For the text-containing cell, return its midpoint in [X, Y] coordinate format. 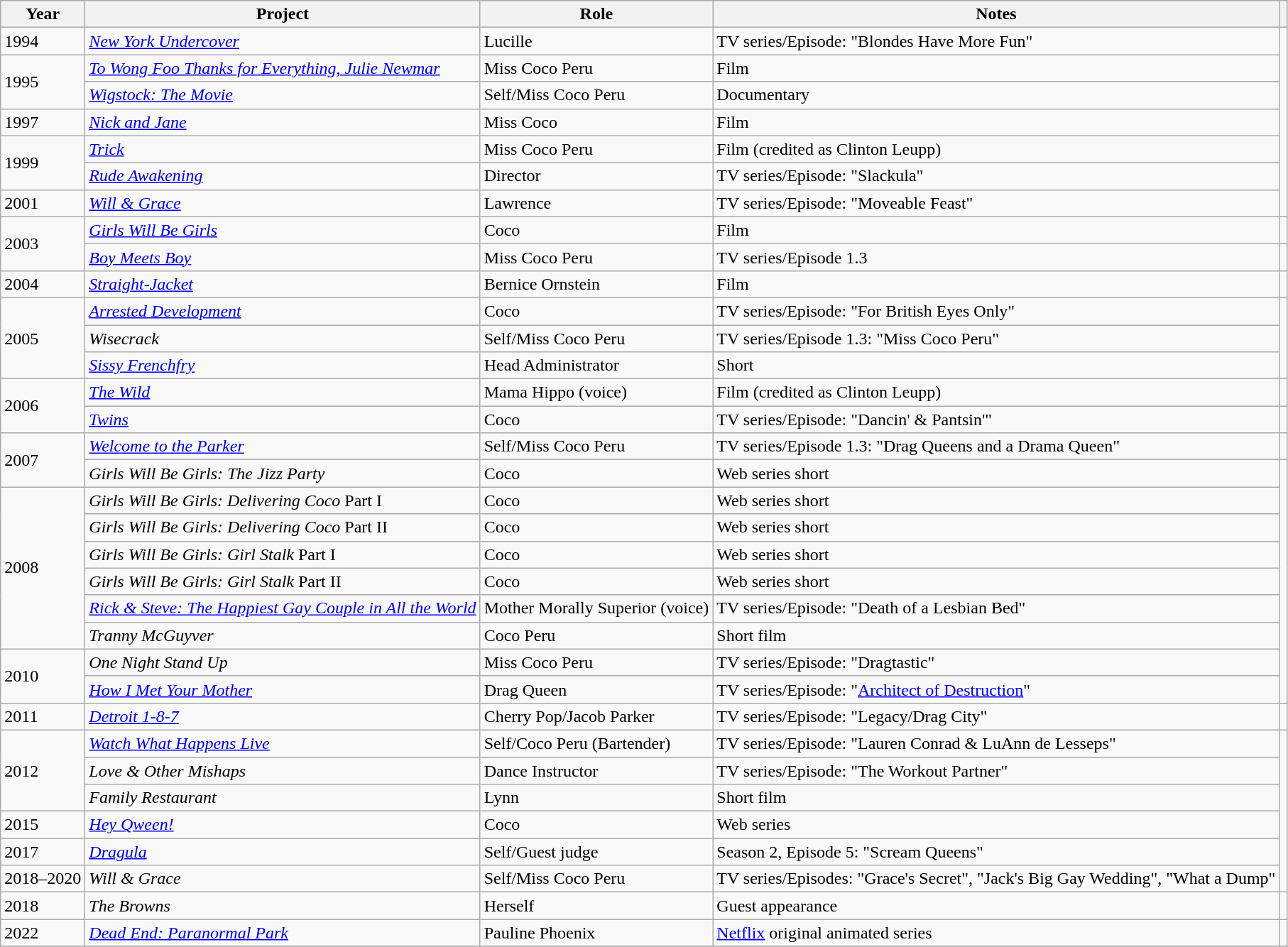
Bernice Ornstein [596, 284]
TV series/Episode: "For British Eyes Only" [996, 311]
2017 [43, 852]
Wigstock: The Movie [283, 95]
Herself [596, 906]
Self/Guest judge [596, 852]
Self/Coco Peru (Bartender) [596, 743]
2008 [43, 568]
1994 [43, 41]
2011 [43, 716]
Trick [283, 149]
Wisecrack [283, 339]
Tranny McGuyver [283, 635]
Nick and Jane [283, 122]
TV series/Episode: "Lauren Conrad & LuAnn de Lesseps" [996, 743]
2004 [43, 284]
Straight-Jacket [283, 284]
Miss Coco [596, 122]
Detroit 1-8-7 [283, 716]
Netflix original animated series [996, 933]
Sissy Frenchfry [283, 366]
The Wild [283, 393]
Girls Will Be Girls: Girl Stalk Part II [283, 581]
Girls Will Be Girls: The Jizz Party [283, 474]
Mama Hippo (voice) [596, 393]
Dragula [283, 852]
2006 [43, 406]
Season 2, Episode 5: "Scream Queens" [996, 852]
Arrested Development [283, 311]
TV series/Episode: "Death of a Lesbian Bed" [996, 608]
Watch What Happens Live [283, 743]
Lynn [596, 798]
TV series/Episode: "Dancin' & Pantsin'" [996, 420]
Boy Meets Boy [283, 257]
2001 [43, 203]
2012 [43, 770]
Director [596, 176]
TV series/Episode: "Blondes Have More Fun" [996, 41]
Family Restaurant [283, 798]
Girls Will Be Girls [283, 230]
TV series/Episode 1.3: "Miss Coco Peru" [996, 339]
Rude Awakening [283, 176]
Guest appearance [996, 906]
Drag Queen [596, 689]
TV series/Episode: "Moveable Feast" [996, 203]
Documentary [996, 95]
How I Met Your Mother [283, 689]
1999 [43, 163]
2005 [43, 338]
Girls Will Be Girls: Delivering Coco Part II [283, 527]
TV series/Episodes: "Grace's Secret", "Jack's Big Gay Wedding", "What a Dump" [996, 879]
Cherry Pop/Jacob Parker [596, 716]
TV series/Episode: "Legacy/Drag City" [996, 716]
Rick & Steve: The Happiest Gay Couple in All the World [283, 608]
Coco Peru [596, 635]
TV series/Episode: "Architect of Destruction" [996, 689]
Dead End: Paranormal Park [283, 933]
1997 [43, 122]
Short [996, 366]
2007 [43, 460]
TV series/Episode 1.3 [996, 257]
Lawrence [596, 203]
Welcome to the Parker [283, 447]
Web series [996, 825]
2018–2020 [43, 879]
Year [43, 14]
Notes [996, 14]
Hey Qween! [283, 825]
Love & Other Mishaps [283, 770]
To Wong Foo Thanks for Everything, Julie Newmar [283, 68]
2018 [43, 906]
Girls Will Be Girls: Girl Stalk Part I [283, 554]
2015 [43, 825]
2003 [43, 243]
Pauline Phoenix [596, 933]
Lucille [596, 41]
2010 [43, 676]
Project [283, 14]
TV series/Episode: "The Workout Partner" [996, 770]
One Night Stand Up [283, 662]
1995 [43, 82]
TV series/Episode: "Slackula" [996, 176]
Head Administrator [596, 366]
Dance Instructor [596, 770]
TV series/Episode 1.3: "Drag Queens and a Drama Queen" [996, 447]
2022 [43, 933]
New York Undercover [283, 41]
TV series/Episode: "Dragtastic" [996, 662]
Twins [283, 420]
Mother Morally Superior (voice) [596, 608]
Girls Will Be Girls: Delivering Coco Part I [283, 500]
The Browns [283, 906]
Role [596, 14]
